Extract the (X, Y) coordinate from the center of the cell holding the provided text.  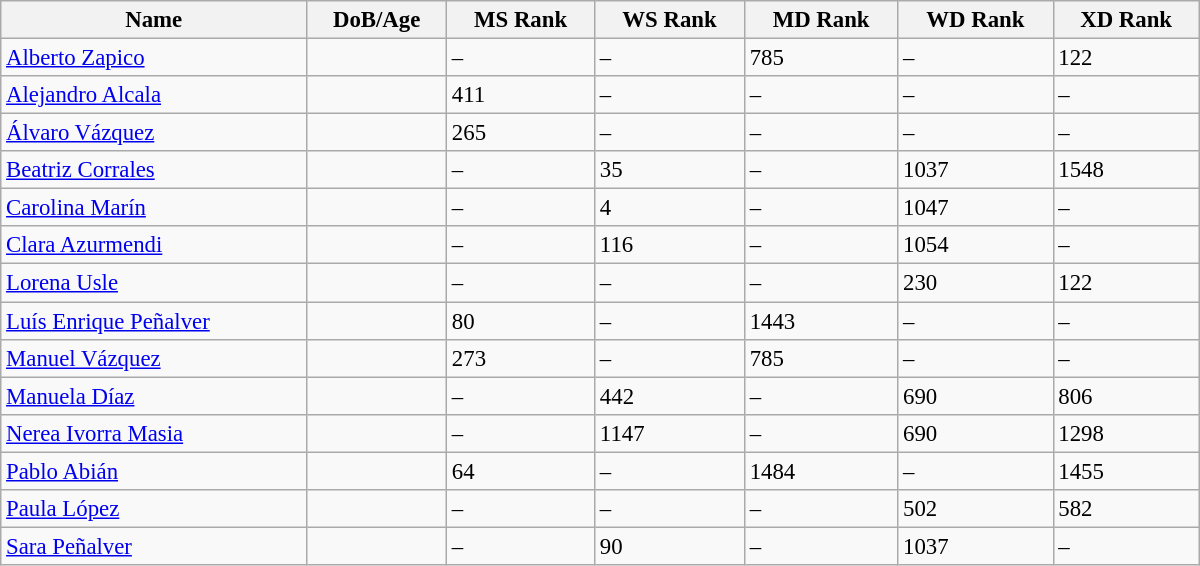
806 (1126, 396)
XD Rank (1126, 20)
4 (670, 208)
Lorena Usle (154, 283)
DoB/Age (377, 20)
1443 (820, 321)
Sara Peñalver (154, 546)
Pablo Abián (154, 471)
116 (670, 245)
1548 (1126, 170)
442 (670, 396)
90 (670, 546)
Beatriz Corrales (154, 170)
35 (670, 170)
Name (154, 20)
WS Rank (670, 20)
582 (1126, 509)
Alberto Zapico (154, 58)
502 (976, 509)
1047 (976, 208)
80 (521, 321)
Nerea Ivorra Masia (154, 433)
411 (521, 95)
64 (521, 471)
Álvaro Vázquez (154, 133)
Manuel Vázquez (154, 358)
Manuela Díaz (154, 396)
MD Rank (820, 20)
1298 (1126, 433)
273 (521, 358)
265 (521, 133)
Carolina Marín (154, 208)
1484 (820, 471)
1147 (670, 433)
WD Rank (976, 20)
230 (976, 283)
1455 (1126, 471)
Clara Azurmendi (154, 245)
1054 (976, 245)
MS Rank (521, 20)
Luís Enrique Peñalver (154, 321)
Paula López (154, 509)
Alejandro Alcala (154, 95)
